Extract the [x, y] coordinate from the center of the cell holding the provided text.  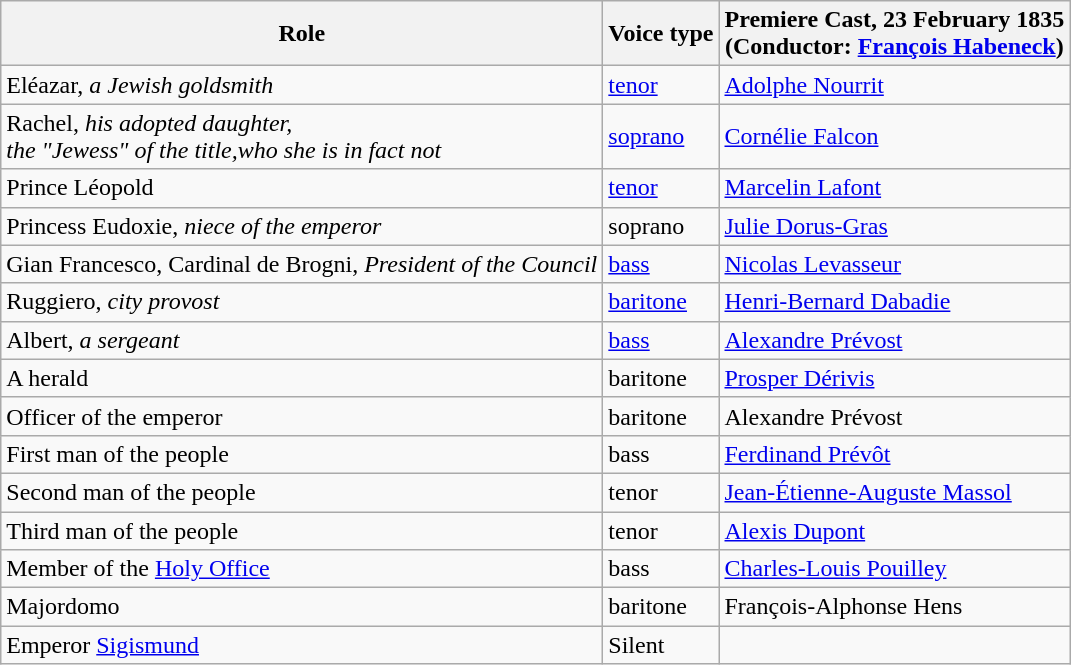
Julie Dorus-Gras [894, 226]
Nicolas Levasseur [894, 264]
Prince Léopold [302, 188]
Prosper Dérivis [894, 378]
Silent [661, 645]
Voice type [661, 34]
Member of the Holy Office [302, 569]
Alexis Dupont [894, 531]
Princess Eudoxie, niece of the emperor [302, 226]
Role [302, 34]
Eléazar, a Jewish goldsmith [302, 85]
Cornélie Falcon [894, 136]
François-Alphonse Hens [894, 607]
Rachel, his adopted daughter,the "Jewess" of the title,who she is in fact not [302, 136]
Officer of the emperor [302, 416]
Second man of the people [302, 492]
Gian Francesco, Cardinal de Brogni, President of the Council [302, 264]
Marcelin Lafont [894, 188]
Adolphe Nourrit [894, 85]
First man of the people [302, 454]
Ruggiero, city provost [302, 302]
Third man of the people [302, 531]
Premiere Cast, 23 February 1835(Conductor: François Habeneck) [894, 34]
Charles-Louis Pouilley [894, 569]
Henri-Bernard Dabadie [894, 302]
Albert, a sergeant [302, 340]
Majordomo [302, 607]
A herald [302, 378]
Emperor Sigismund [302, 645]
Jean-Étienne-Auguste Massol [894, 492]
Ferdinand Prévôt [894, 454]
